Determine the (X, Y) coordinate at the center of the cell enclosing the given text.  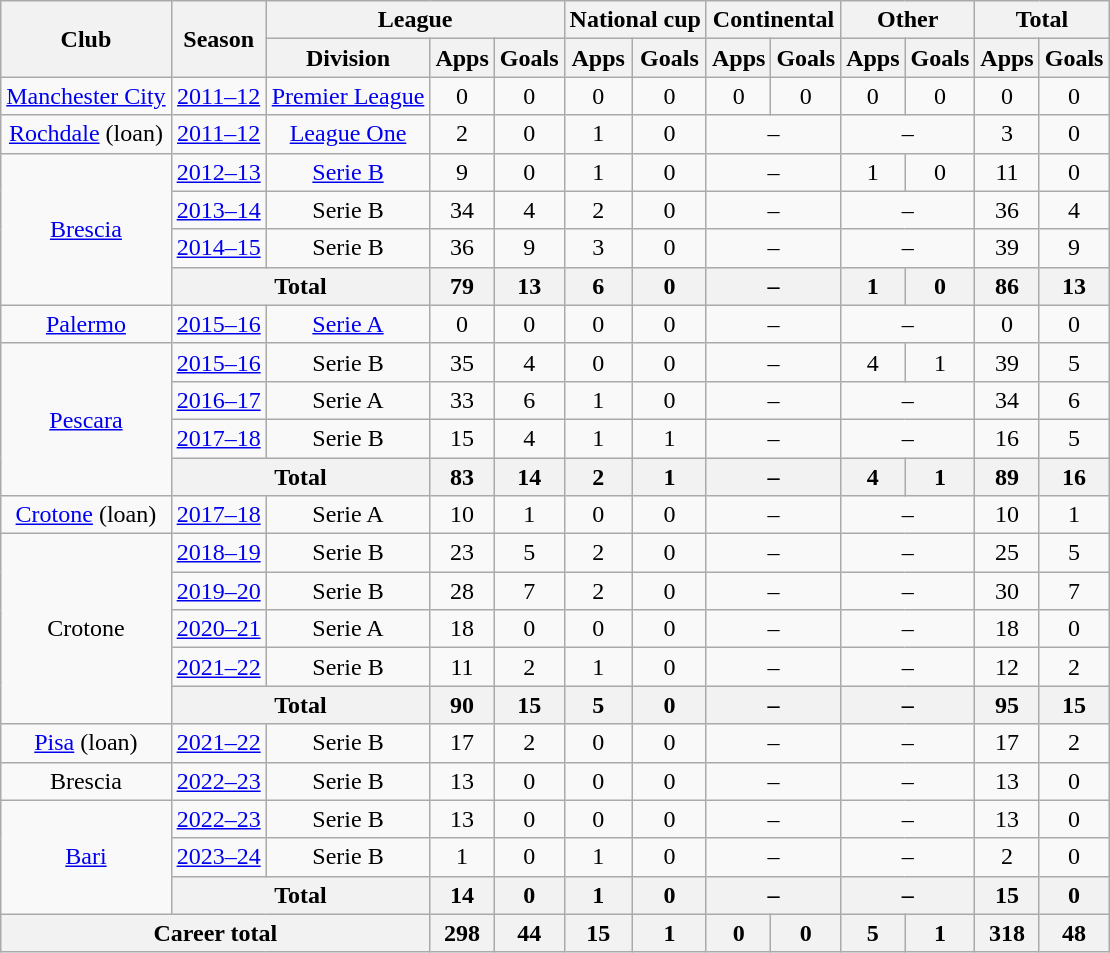
Club (86, 39)
28 (462, 591)
2016–17 (218, 400)
48 (1074, 933)
Pisa (loan) (86, 743)
2019–20 (218, 591)
Crotone (86, 629)
Division (348, 58)
Other (908, 20)
Career total (216, 933)
Rochdale (loan) (86, 134)
2020–21 (218, 629)
44 (529, 933)
298 (462, 933)
2014–15 (218, 248)
League (415, 20)
Bari (86, 857)
Premier League (348, 96)
2013–14 (218, 210)
Crotone (loan) (86, 515)
35 (462, 362)
23 (462, 553)
Pescara (86, 419)
86 (1007, 286)
89 (1007, 477)
90 (462, 705)
2023–24 (218, 857)
79 (462, 286)
National cup (635, 20)
Continental (773, 20)
83 (462, 477)
30 (1007, 591)
Palermo (86, 324)
2012–13 (218, 172)
Season (218, 39)
95 (1007, 705)
League One (348, 134)
25 (1007, 553)
318 (1007, 933)
33 (462, 400)
12 (1007, 667)
2018–19 (218, 553)
Manchester City (86, 96)
